Scan for the cell matching the given text and deliver its (X, Y) coordinate at center. 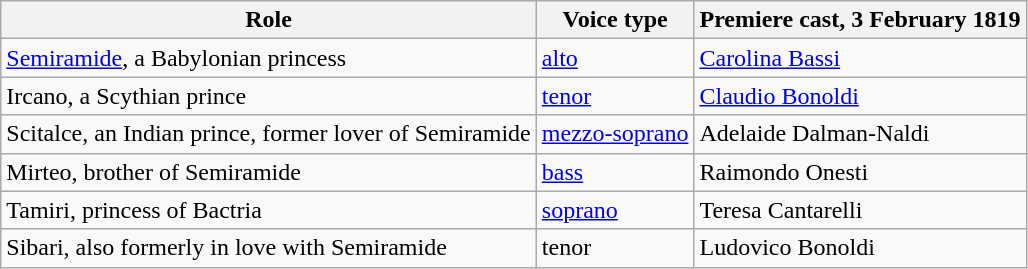
Scitalce, an Indian prince, former lover of Semiramide (269, 134)
mezzo-soprano (615, 134)
alto (615, 58)
Mirteo, brother of Semiramide (269, 172)
soprano (615, 210)
Premiere cast, 3 February 1819 (860, 20)
Ircano, a Scythian prince (269, 96)
Teresa Cantarelli (860, 210)
Voice type (615, 20)
Carolina Bassi (860, 58)
Role (269, 20)
Ludovico Bonoldi (860, 248)
Tamiri, princess of Bactria (269, 210)
Claudio Bonoldi (860, 96)
bass (615, 172)
Sibari, also formerly in love with Semiramide (269, 248)
Semiramide, a Babylonian princess (269, 58)
Raimondo Onesti (860, 172)
Adelaide Dalman-Naldi (860, 134)
